Determine the (X, Y) coordinate at the center of the cell enclosing the given text.  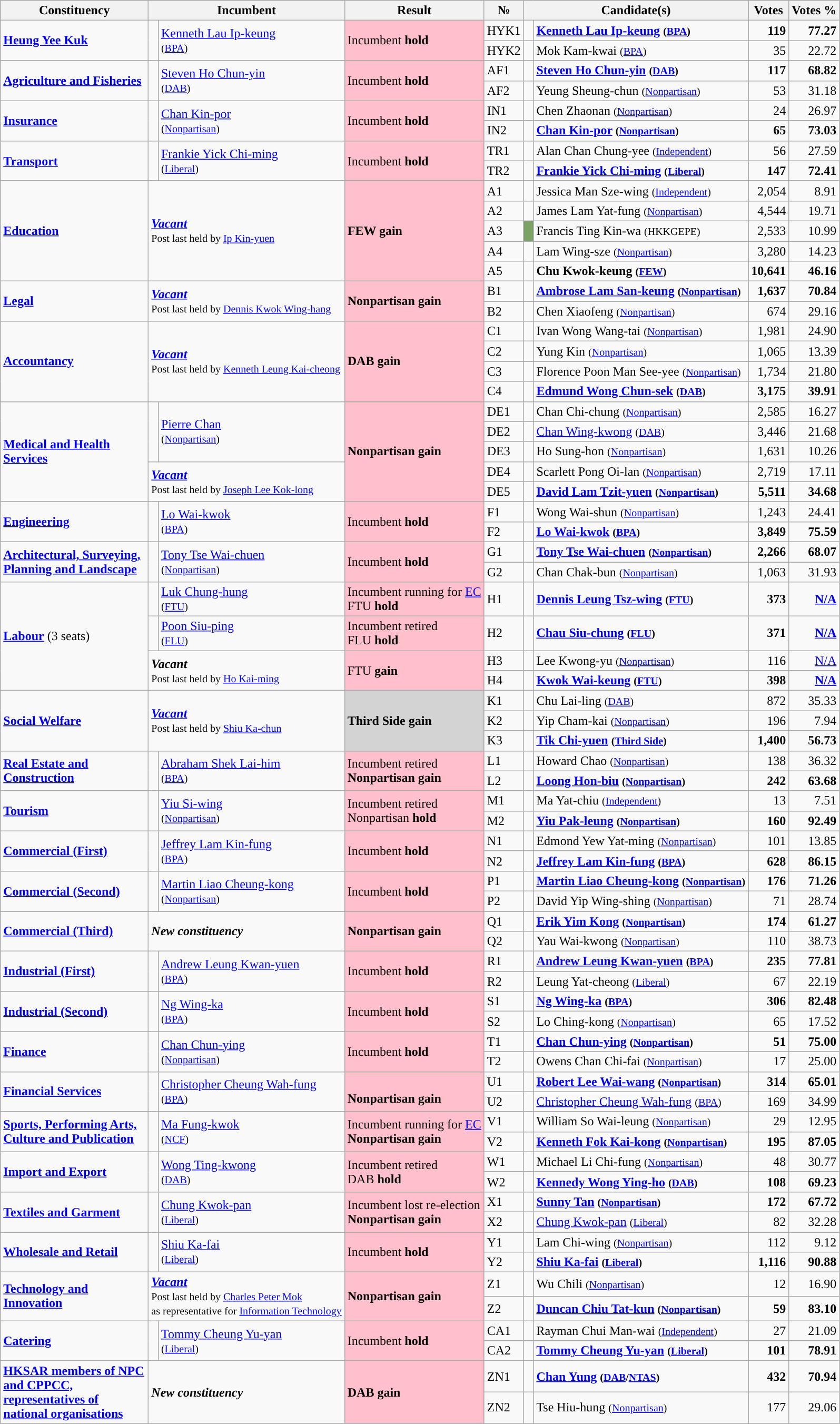
Ma Fung-kwok(NCF) (251, 1132)
24.41 (814, 512)
H2 (503, 633)
H4 (503, 681)
21.68 (814, 431)
Tommy Cheung Yu-yan(Liberal) (251, 1341)
Incumbent retiredNonpartisan gain (414, 771)
398 (769, 681)
Commercial (First) (75, 851)
138 (769, 761)
AF1 (503, 71)
2,533 (769, 231)
108 (769, 1182)
K3 (503, 741)
HKSAR members of NPC and CPPCC, representatives of national organisations (75, 1392)
Yung Kin (Nonpartisan) (641, 351)
VacantPost last held by Dennis Kwok Wing-hang (246, 301)
31.18 (814, 91)
235 (769, 961)
DE1 (503, 411)
48 (769, 1162)
Yip Cham-kai (Nonpartisan) (641, 721)
Andrew Leung Kwan-yuen (BPA) (641, 961)
Tommy Cheung Yu-yan (Liberal) (641, 1351)
17.11 (814, 472)
Lo Wai-kwok (BPA) (641, 532)
VacantPost last held by Shiu Ka-chun (246, 721)
Ng Wing-ka(BPA) (251, 1011)
46.16 (814, 271)
Incumbent running for ECFTU hold (414, 600)
2,585 (769, 411)
Frankie Yick Chi-ming (Liberal) (641, 171)
Steven Ho Chun-yin (DAB) (641, 71)
13.39 (814, 351)
U1 (503, 1082)
Commercial (Second) (75, 891)
Christopher Cheung Wah-fung (BPA) (641, 1102)
70.94 (814, 1377)
2,719 (769, 472)
Ivan Wong Wang-tai (Nonpartisan) (641, 331)
S1 (503, 1001)
61.27 (814, 921)
Incumbent retiredFLU hold (414, 633)
Votes (769, 11)
F2 (503, 532)
31.93 (814, 572)
Florence Poon Man See-yee (Nonpartisan) (641, 371)
Accountancy (75, 361)
VacantPost last held by Joseph Lee Kok-long (246, 482)
Chu Kwok-keung (FEW) (641, 271)
169 (769, 1102)
VacantPost last held by Ho Kai-ming (246, 671)
Tony Tse Wai-chuen (Nonpartisan) (641, 552)
CA1 (503, 1331)
25.00 (814, 1062)
10.26 (814, 451)
Andrew Leung Kwan-yuen(BPA) (251, 971)
Chan Chi-chung (Nonpartisan) (641, 411)
HYK1 (503, 31)
Christopher Cheung Wah-fung(BPA) (251, 1092)
110 (769, 941)
Ma Yat-chiu (Independent) (641, 801)
P2 (503, 901)
Yiu Si-wing(Nonpartisan) (251, 811)
DE3 (503, 451)
ZN1 (503, 1377)
7.94 (814, 721)
HYK2 (503, 51)
29.06 (814, 1408)
Lam Chi-wing (Nonpartisan) (641, 1242)
Robert Lee Wai-wang (Nonpartisan) (641, 1082)
Luk Chung-hung(FTU) (251, 600)
Incumbent retiredDAB hold (414, 1172)
FEW gain (414, 231)
Michael Li Chi-fung (Nonpartisan) (641, 1162)
172 (769, 1202)
371 (769, 633)
Poon Siu-ping(FLU) (251, 633)
IN2 (503, 131)
1,400 (769, 741)
112 (769, 1242)
Incumbent (246, 11)
Architectural, Surveying, Planning and Landscape (75, 562)
Agriculture and Fisheries (75, 81)
B2 (503, 311)
1,063 (769, 572)
Kennedy Wong Ying-ho (DAB) (641, 1182)
Edmund Wong Chun-sek (DAB) (641, 391)
Y1 (503, 1242)
4,544 (769, 211)
M2 (503, 821)
Chung Kwok-pan (Liberal) (641, 1222)
12.95 (814, 1122)
196 (769, 721)
Incumbent retiredNonpartisan hold (414, 811)
Chan Wing-kwong (DAB) (641, 431)
Social Welfare (75, 721)
VacantPost last held by Charles Peter Mokas representative for Information Technology (246, 1297)
G2 (503, 572)
Chan Kin-por (Nonpartisan) (641, 131)
VacantPost last held by Ip Kin-yuen (246, 231)
8.91 (814, 191)
F1 (503, 512)
17 (769, 1062)
Lo Ching-kong (Nonpartisan) (641, 1022)
DE4 (503, 472)
L1 (503, 761)
Erik Yim Kong (Nonpartisan) (641, 921)
Pierre Chan(Nonpartisan) (251, 431)
Steven Ho Chun-yin(DAB) (251, 81)
56 (769, 151)
Q1 (503, 921)
Jeffrey Lam Kin-fung(BPA) (251, 851)
56.73 (814, 741)
628 (769, 861)
C4 (503, 391)
71.26 (814, 881)
78.91 (814, 1351)
177 (769, 1408)
13 (769, 801)
TR1 (503, 151)
Ng Wing-ka (BPA) (641, 1001)
Shiu Ka-fai(Liberal) (251, 1252)
17.52 (814, 1022)
Finance (75, 1052)
Lee Kwong-yu (Nonpartisan) (641, 661)
Ho Sung-hon (Nonpartisan) (641, 451)
ZN2 (503, 1408)
Martin Liao Cheung-kong(Nonpartisan) (251, 891)
James Lam Yat-fung (Nonpartisan) (641, 211)
71 (769, 901)
Candidate(s) (636, 11)
Frankie Yick Chi-ming(Liberal) (251, 161)
CA2 (503, 1351)
Wu Chili (Nonpartisan) (641, 1284)
Incumbent lost re-electionNonpartisan gain (414, 1212)
Legal (75, 301)
A2 (503, 211)
Kenneth Lau Ip-keung(BPA) (251, 41)
N2 (503, 861)
Education (75, 231)
Chau Siu-chung (FLU) (641, 633)
Francis Ting Kin-wa (HKKGEPE) (641, 231)
N1 (503, 841)
Chen Zhaonan (Nonpartisan) (641, 111)
Engineering (75, 522)
87.05 (814, 1142)
Heung Yee Kuk (75, 41)
Result (414, 11)
Duncan Chiu Tat-kun (Nonpartisan) (641, 1309)
Y2 (503, 1262)
176 (769, 881)
35 (769, 51)
Alan Chan Chung-yee (Independent) (641, 151)
75.59 (814, 532)
DE2 (503, 431)
IN1 (503, 111)
69.23 (814, 1182)
Ambrose Lam San-keung (Nonpartisan) (641, 291)
B1 (503, 291)
Yeung Sheung-chun (Nonpartisan) (641, 91)
872 (769, 701)
David Yip Wing-shing (Nonpartisan) (641, 901)
Yiu Pak-leung (Nonpartisan) (641, 821)
Z2 (503, 1309)
32.28 (814, 1222)
X1 (503, 1202)
67 (769, 981)
Kwok Wai-keung (FTU) (641, 681)
3,175 (769, 391)
№ (503, 11)
9.12 (814, 1242)
Sports, Performing Arts, Culture and Publication (75, 1132)
TR2 (503, 171)
75.00 (814, 1042)
1,981 (769, 331)
Chan Chun-ying(Nonpartisan) (251, 1052)
M1 (503, 801)
14.23 (814, 251)
Technology and Innovation (75, 1297)
68.07 (814, 552)
34.68 (814, 492)
Third Side gain (414, 721)
Chu Lai-ling (DAB) (641, 701)
1,243 (769, 512)
432 (769, 1377)
12 (769, 1284)
3,446 (769, 431)
3,280 (769, 251)
Votes % (814, 11)
30.77 (814, 1162)
U2 (503, 1102)
H1 (503, 600)
22.72 (814, 51)
77.81 (814, 961)
William So Wai-leung (Nonpartisan) (641, 1122)
A5 (503, 271)
L2 (503, 781)
FTU gain (414, 671)
Rayman Chui Man-wai (Independent) (641, 1331)
Mok Kam-kwai (BPA) (641, 51)
1,637 (769, 291)
1,734 (769, 371)
David Lam Tzit-yuen (Nonpartisan) (641, 492)
Tse Hiu-hung (Nonpartisan) (641, 1408)
Incumbent running for ECNonpartisan gain (414, 1132)
10.99 (814, 231)
Medical and Health Services (75, 451)
2,266 (769, 552)
Industrial (Second) (75, 1011)
26.97 (814, 111)
T2 (503, 1062)
Chan Chak-bun (Nonpartisan) (641, 572)
G1 (503, 552)
72.41 (814, 171)
K1 (503, 701)
10,641 (769, 271)
674 (769, 311)
86.15 (814, 861)
147 (769, 171)
Jeffrey Lam Kin-fung (BPA) (641, 861)
Chan Yung (DAB/NTAS) (641, 1377)
Real Estate and Construction (75, 771)
65.01 (814, 1082)
Transport (75, 161)
36.32 (814, 761)
Insurance (75, 121)
Tourism (75, 811)
90.88 (814, 1262)
DE5 (503, 492)
Martin Liao Cheung-kong (Nonpartisan) (641, 881)
5,511 (769, 492)
28.74 (814, 901)
V1 (503, 1122)
77.27 (814, 31)
A1 (503, 191)
1,116 (769, 1262)
373 (769, 600)
Wholesale and Retail (75, 1252)
24.90 (814, 331)
Constituency (75, 11)
16.90 (814, 1284)
68.82 (814, 71)
306 (769, 1001)
27 (769, 1331)
116 (769, 661)
29.16 (814, 311)
Kenneth Lau Ip-keung (BPA) (641, 31)
24 (769, 111)
Financial Services (75, 1092)
53 (769, 91)
Q2 (503, 941)
Z1 (503, 1284)
119 (769, 31)
Edmond Yew Yat-ming (Nonpartisan) (641, 841)
Chan Kin-por(Nonpartisan) (251, 121)
X2 (503, 1222)
T1 (503, 1042)
73.03 (814, 131)
27.59 (814, 151)
Loong Hon-biu (Nonpartisan) (641, 781)
Labour (3 seats) (75, 636)
314 (769, 1082)
21.80 (814, 371)
Abraham Shek Lai-him(BPA) (251, 771)
Lo Wai-kwok(BPA) (251, 522)
Kenneth Fok Kai-kong (Nonpartisan) (641, 1142)
W2 (503, 1182)
21.09 (814, 1331)
39.91 (814, 391)
A3 (503, 231)
92.49 (814, 821)
Dennis Leung Tsz-wing (FTU) (641, 600)
38.73 (814, 941)
Scarlett Pong Oi-lan (Nonpartisan) (641, 472)
3,849 (769, 532)
63.68 (814, 781)
Owens Chan Chi-fai (Nonpartisan) (641, 1062)
160 (769, 821)
1,631 (769, 451)
82 (769, 1222)
34.99 (814, 1102)
Chan Chun-ying (Nonpartisan) (641, 1042)
Howard Chao (Nonpartisan) (641, 761)
A4 (503, 251)
C3 (503, 371)
Textiles and Garment (75, 1212)
S2 (503, 1022)
22.19 (814, 981)
242 (769, 781)
29 (769, 1122)
13.85 (814, 841)
VacantPost last held by Kenneth Leung Kai-cheong (246, 361)
C1 (503, 331)
K2 (503, 721)
Yau Wai-kwong (Nonpartisan) (641, 941)
174 (769, 921)
7.51 (814, 801)
Commercial (Third) (75, 931)
Lam Wing-sze (Nonpartisan) (641, 251)
H3 (503, 661)
Industrial (First) (75, 971)
Tik Chi-yuen (Third Side) (641, 741)
R1 (503, 961)
Chen Xiaofeng (Nonpartisan) (641, 311)
Shiu Ka-fai (Liberal) (641, 1262)
35.33 (814, 701)
Import and Export (75, 1172)
Sunny Tan (Nonpartisan) (641, 1202)
82.48 (814, 1001)
Chung Kwok-pan(Liberal) (251, 1212)
59 (769, 1309)
67.72 (814, 1202)
AF2 (503, 91)
1,065 (769, 351)
C2 (503, 351)
117 (769, 71)
Wong Wai-shun (Nonpartisan) (641, 512)
2,054 (769, 191)
70.84 (814, 291)
V2 (503, 1142)
Catering (75, 1341)
83.10 (814, 1309)
Wong Ting-kwong(DAB) (251, 1172)
51 (769, 1042)
Leung Yat-cheong (Liberal) (641, 981)
19.71 (814, 211)
W1 (503, 1162)
Jessica Man Sze-wing (Independent) (641, 191)
16.27 (814, 411)
R2 (503, 981)
195 (769, 1142)
Tony Tse Wai-chuen(Nonpartisan) (251, 562)
P1 (503, 881)
